For the text-containing cell, return its midpoint in [x, y] coordinate format. 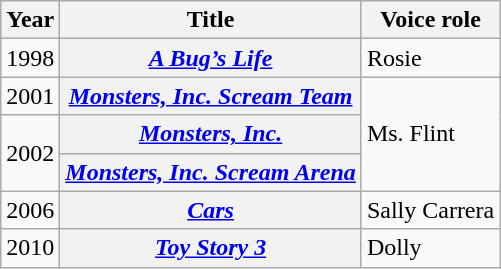
2006 [30, 210]
2010 [30, 248]
Cars [211, 210]
Toy Story 3 [211, 248]
2002 [30, 153]
Title [211, 20]
Monsters, Inc. Scream Team [211, 96]
Monsters, Inc. Scream Arena [211, 172]
A Bug’s Life [211, 58]
Ms. Flint [430, 134]
Year [30, 20]
Rosie [430, 58]
1998 [30, 58]
Dolly [430, 248]
Voice role [430, 20]
Monsters, Inc. [211, 134]
Sally Carrera [430, 210]
2001 [30, 96]
